Find where the given text appears and provide that cell's center as [x, y] coordinate. 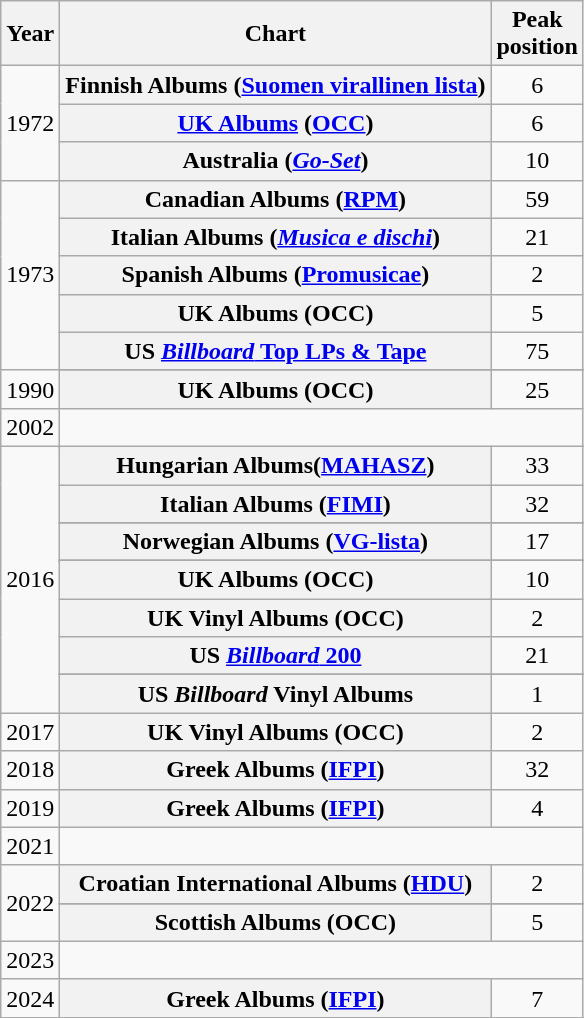
25 [537, 389]
Italian Albums (FIMI) [276, 503]
2021 [30, 846]
Italian Albums (Musica e dischi) [276, 237]
75 [537, 351]
7 [537, 998]
33 [537, 465]
2023 [30, 960]
2016 [30, 579]
Scottish Albums (OCC) [276, 922]
1973 [30, 275]
2002 [30, 427]
US Billboard Top LPs & Tape [276, 351]
Chart [276, 34]
Spanish Albums (Promusicae) [276, 275]
2018 [30, 770]
2017 [30, 732]
Hungarian Albums(MAHASZ) [276, 465]
59 [537, 199]
2022 [30, 903]
Canadian Albums (RPM) [276, 199]
2024 [30, 998]
Finnish Albums (Suomen virallinen lista) [276, 85]
4 [537, 808]
1990 [30, 389]
2019 [30, 808]
1 [537, 694]
17 [537, 542]
1972 [30, 123]
Australia (Go-Set) [276, 161]
Norwegian Albums (VG-lista) [276, 542]
Croatian International Albums (HDU) [276, 884]
US Billboard Vinyl Albums [276, 694]
US Billboard 200 [276, 656]
Peakposition [537, 34]
Year [30, 34]
